From the cell containing the given text, extract its center point as (x, y) coordinate. 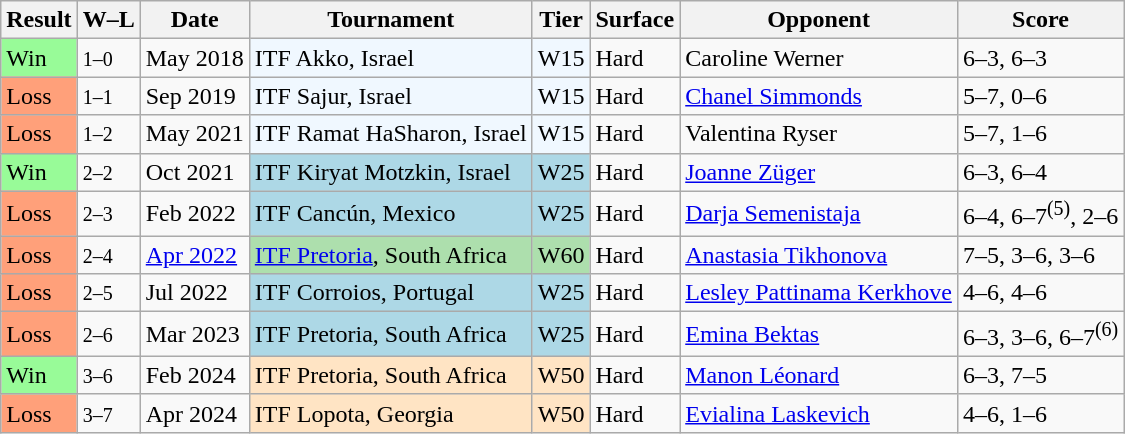
4–6, 1–6 (1040, 413)
Chanel Simmonds (819, 96)
1–2 (108, 134)
ITF Ramat HaSharon, Israel (390, 134)
Valentina Ryser (819, 134)
Darja Semenistaja (819, 214)
2–6 (108, 334)
Tournament (390, 20)
Feb 2024 (194, 375)
Feb 2022 (194, 214)
Caroline Werner (819, 58)
Oct 2021 (194, 172)
ITF Corroios, Portugal (390, 293)
2–5 (108, 293)
ITF Lopota, Georgia (390, 413)
2–2 (108, 172)
4–6, 4–6 (1040, 293)
5–7, 0–6 (1040, 96)
Anastasia Tikhonova (819, 255)
W60 (561, 255)
ITF Akko, Israel (390, 58)
6–3, 3–6, 6–7(6) (1040, 334)
2–4 (108, 255)
Joanne Züger (819, 172)
ITF Cancún, Mexico (390, 214)
Result (39, 20)
Apr 2024 (194, 413)
Date (194, 20)
Mar 2023 (194, 334)
ITF Sajur, Israel (390, 96)
6–3, 6–4 (1040, 172)
3–7 (108, 413)
1–1 (108, 96)
6–3, 6–3 (1040, 58)
Opponent (819, 20)
Surface (635, 20)
Tier (561, 20)
7–5, 3–6, 3–6 (1040, 255)
Score (1040, 20)
3–6 (108, 375)
1–0 (108, 58)
Jul 2022 (194, 293)
6–4, 6–7(5), 2–6 (1040, 214)
6–3, 7–5 (1040, 375)
W–L (108, 20)
Manon Léonard (819, 375)
May 2018 (194, 58)
5–7, 1–6 (1040, 134)
Sep 2019 (194, 96)
Evialina Laskevich (819, 413)
Lesley Pattinama Kerkhove (819, 293)
2–3 (108, 214)
May 2021 (194, 134)
ITF Kiryat Motzkin, Israel (390, 172)
Emina Bektas (819, 334)
Apr 2022 (194, 255)
